Extract the (x, y) coordinate from the center of the cell holding the provided text.  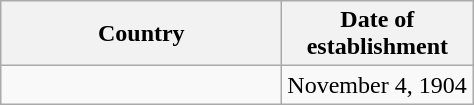
Date of establishment (378, 34)
November 4, 1904 (378, 85)
Country (142, 34)
